Extract the (X, Y) coordinate from the center of the cell holding the provided text.  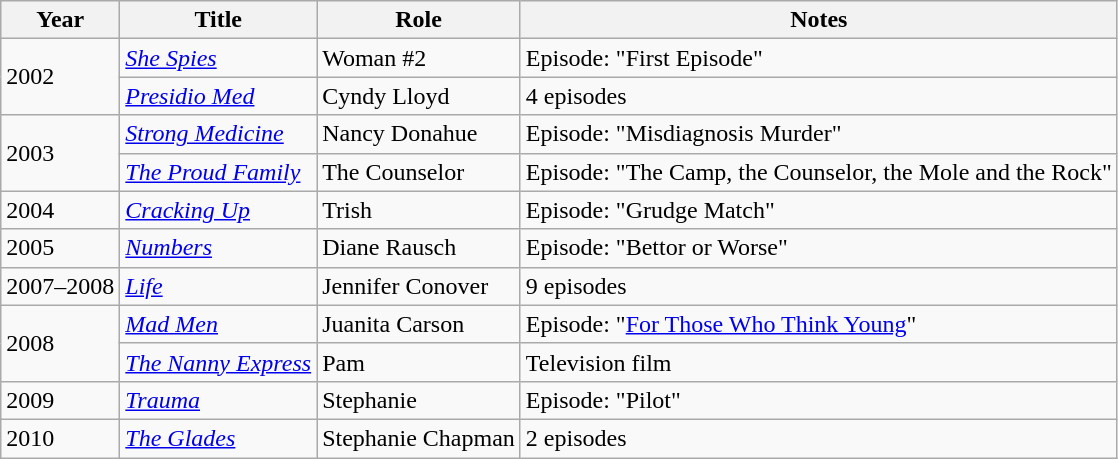
2010 (60, 438)
Cyndy Lloyd (419, 96)
She Spies (218, 58)
Diane Rausch (419, 248)
The Counselor (419, 172)
Trauma (218, 400)
2002 (60, 77)
Episode: "Pilot" (818, 400)
Episode: "Grudge Match" (818, 210)
Episode: "Bettor or Worse" (818, 248)
2003 (60, 153)
9 episodes (818, 286)
Life (218, 286)
Woman #2 (419, 58)
Role (419, 20)
2007–2008 (60, 286)
2004 (60, 210)
2008 (60, 343)
Numbers (218, 248)
Mad Men (218, 324)
Presidio Med (218, 96)
Television film (818, 362)
Episode: "The Camp, the Counselor, the Mole and the Rock" (818, 172)
Nancy Donahue (419, 134)
Episode: "First Episode" (818, 58)
Stephanie (419, 400)
Pam (419, 362)
Episode: "Misdiagnosis Murder" (818, 134)
The Proud Family (218, 172)
4 episodes (818, 96)
Cracking Up (218, 210)
Title (218, 20)
Juanita Carson (419, 324)
Jennifer Conover (419, 286)
Stephanie Chapman (419, 438)
Strong Medicine (218, 134)
2 episodes (818, 438)
The Glades (218, 438)
The Nanny Express (218, 362)
Trish (419, 210)
2005 (60, 248)
2009 (60, 400)
Notes (818, 20)
Episode: "For Those Who Think Young" (818, 324)
Year (60, 20)
